Capture the cell that displays the provided text and extract its [x, y] central coordinate. 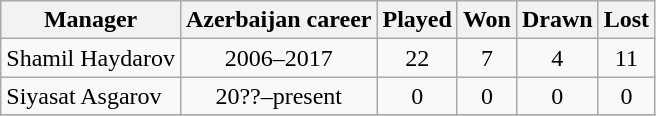
Shamil Haydarov [91, 58]
Siyasat Asgarov [91, 96]
20??–present [278, 96]
Played [417, 20]
Azerbaijan career [278, 20]
Manager [91, 20]
2006–2017 [278, 58]
4 [557, 58]
22 [417, 58]
Lost [626, 20]
11 [626, 58]
Won [486, 20]
Drawn [557, 20]
7 [486, 58]
